Detect which cell encompasses the target text, then output its (X, Y) center coordinate. 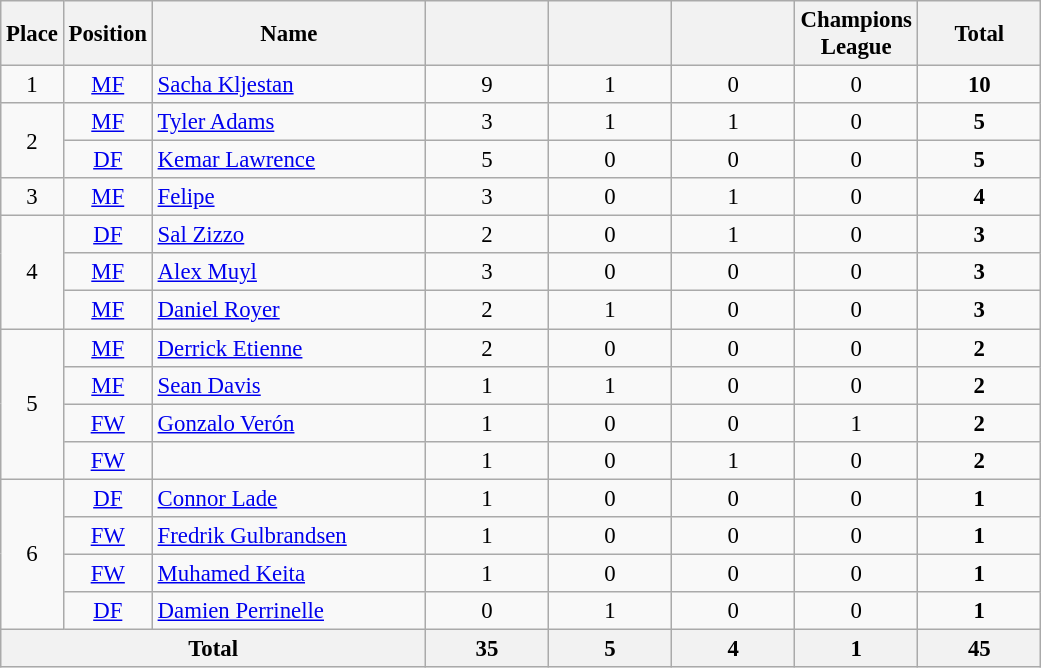
Muhamed Keita (288, 573)
Derrick Etienne (288, 348)
Sacha Kljestan (288, 85)
35 (486, 648)
Champions League (856, 34)
Name (288, 34)
Damien Perrinelle (288, 611)
Tyler Adams (288, 122)
Position (108, 34)
45 (980, 648)
10 (980, 85)
6 (32, 554)
Sal Zizzo (288, 235)
Felipe (288, 197)
Daniel Royer (288, 310)
Kemar Lawrence (288, 160)
Connor Lade (288, 498)
Sean Davis (288, 385)
Gonzalo Verón (288, 423)
9 (486, 85)
Place (32, 34)
Alex Muyl (288, 273)
Fredrik Gulbrandsen (288, 536)
